Return (X, Y) of the center of cell containing provided text 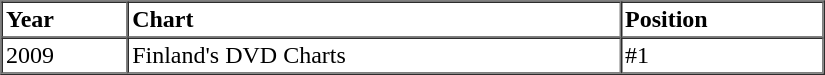
Chart (374, 20)
Position (722, 20)
#1 (722, 56)
Year (65, 20)
2009 (65, 56)
Finland's DVD Charts (374, 56)
